Provide the (x, y) coordinate of the cell's center where the given text is located.  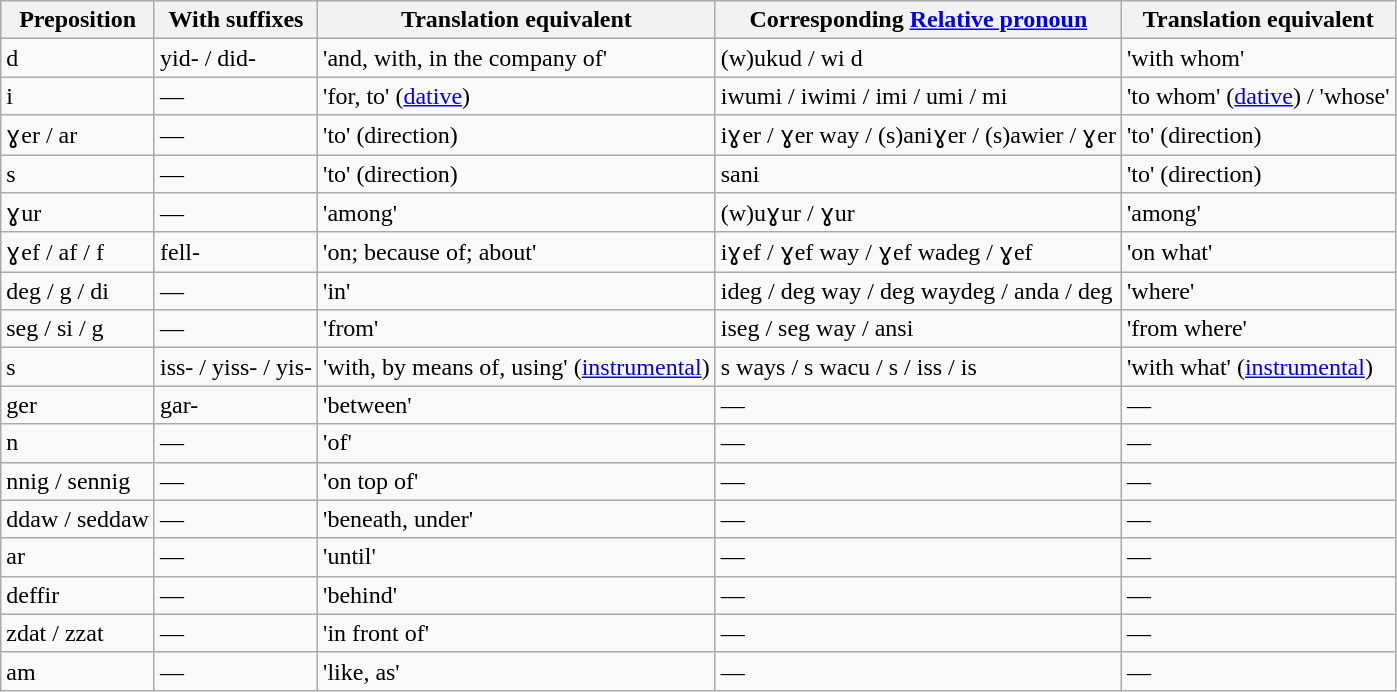
'with, by means of, using' (instrumental) (517, 367)
ɣef / af / f (78, 252)
'on what' (1258, 252)
ideg / deg way / deg waydeg / anda / deg (918, 291)
'to whom' (dative) / 'whose' (1258, 96)
Preposition (78, 20)
ɣur (78, 213)
ddaw / seddaw (78, 519)
deg / g / di (78, 291)
iss- / yiss- / yis- (236, 367)
With suffixes (236, 20)
'behind' (517, 595)
s ways / s wacu / s / iss / is (918, 367)
'between' (517, 405)
'from where' (1258, 329)
ger (78, 405)
'on; because of; about' (517, 252)
'where' (1258, 291)
yid- / did- (236, 58)
iɣef / ɣef way / ɣef wadeg / ɣef (918, 252)
zdat / zzat (78, 633)
nnig / sennig (78, 481)
'in' (517, 291)
(w)uɣur / ɣur (918, 213)
fell- (236, 252)
'until' (517, 557)
'for, to' (dative) (517, 96)
iwumi / iwimi / imi / umi / mi (918, 96)
ɣer / ar (78, 135)
'of' (517, 443)
gar- (236, 405)
'and, with, in the company of' (517, 58)
'on top of' (517, 481)
'like, as' (517, 671)
'with whom' (1258, 58)
am (78, 671)
sani (918, 173)
i (78, 96)
(w)ukud / wi d (918, 58)
ar (78, 557)
'in front of' (517, 633)
d (78, 58)
seg / si / g (78, 329)
n (78, 443)
iseg / seg way / ansi (918, 329)
iɣer / ɣer way / (s)aniɣer / (s)awier / ɣer (918, 135)
'with what' (instrumental) (1258, 367)
deffir (78, 595)
'beneath, under' (517, 519)
'from' (517, 329)
Corresponding Relative pronoun (918, 20)
